Find where the given text appears and provide that cell's center as (x, y) coordinate. 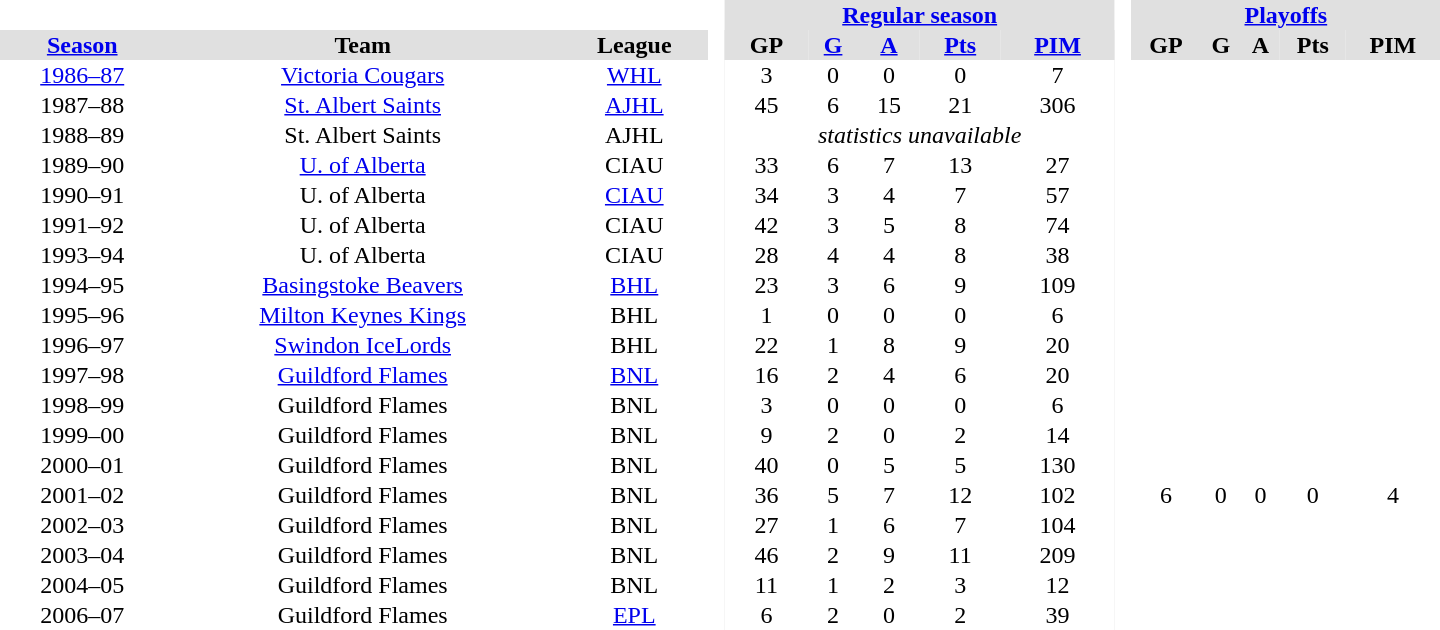
Milton Keynes Kings (362, 315)
League (634, 45)
2003–04 (82, 555)
Team (362, 45)
21 (960, 105)
16 (766, 375)
109 (1057, 285)
15 (889, 105)
28 (766, 255)
Basingstoke Beavers (362, 285)
1995–96 (82, 315)
104 (1057, 525)
1999–00 (82, 435)
57 (1057, 195)
WHL (634, 75)
39 (1057, 615)
45 (766, 105)
14 (1057, 435)
Swindon IceLords (362, 345)
23 (766, 285)
2000–01 (82, 465)
EPL (634, 615)
Victoria Cougars (362, 75)
34 (766, 195)
1989–90 (82, 165)
306 (1057, 105)
2001–02 (82, 495)
74 (1057, 225)
38 (1057, 255)
209 (1057, 555)
1998–99 (82, 405)
42 (766, 225)
130 (1057, 465)
Regular season (920, 15)
1997–98 (82, 375)
33 (766, 165)
1990–91 (82, 195)
2004–05 (82, 585)
40 (766, 465)
13 (960, 165)
46 (766, 555)
1994–95 (82, 285)
statistics unavailable (920, 135)
1991–92 (82, 225)
1986–87 (82, 75)
102 (1057, 495)
22 (766, 345)
2006–07 (82, 615)
Season (82, 45)
1993–94 (82, 255)
1988–89 (82, 135)
2002–03 (82, 525)
Playoffs (1286, 15)
1996–97 (82, 345)
36 (766, 495)
1987–88 (82, 105)
